Determine the [x, y] coordinate at the center of the cell enclosing the given text.  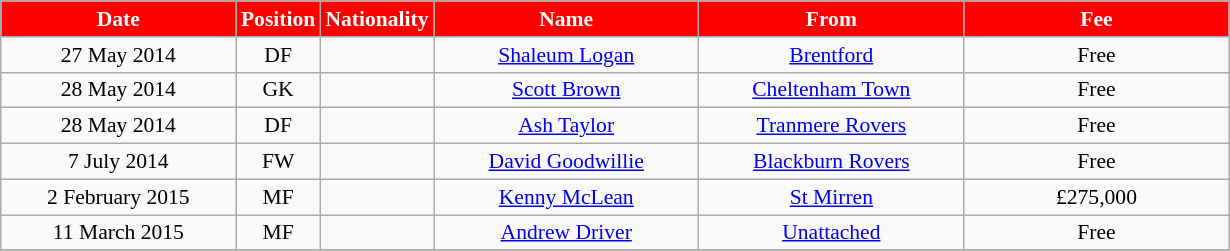
FW [278, 162]
GK [278, 90]
Tranmere Rovers [832, 126]
£275,000 [1096, 197]
2 February 2015 [118, 197]
Cheltenham Town [832, 90]
Date [118, 19]
Name [566, 19]
Scott Brown [566, 90]
27 May 2014 [118, 55]
David Goodwillie [566, 162]
Position [278, 19]
Unattached [832, 233]
From [832, 19]
Ash Taylor [566, 126]
Shaleum Logan [566, 55]
Blackburn Rovers [832, 162]
Andrew Driver [566, 233]
St Mirren [832, 197]
Nationality [376, 19]
Fee [1096, 19]
Kenny McLean [566, 197]
11 March 2015 [118, 233]
Brentford [832, 55]
7 July 2014 [118, 162]
